Return the [X, Y] coordinate for the center point of the cell that contains the specified text.  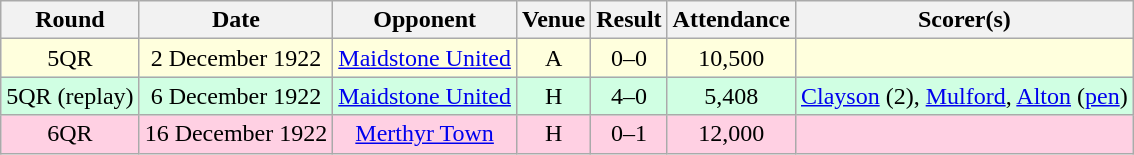
6 December 1922 [236, 96]
Clayson (2), Mulford, Alton (pen) [964, 96]
Result [629, 20]
5QR [70, 58]
16 December 1922 [236, 134]
Attendance [731, 20]
5QR (replay) [70, 96]
Scorer(s) [964, 20]
Opponent [425, 20]
Round [70, 20]
0–1 [629, 134]
Date [236, 20]
0–0 [629, 58]
6QR [70, 134]
Venue [553, 20]
4–0 [629, 96]
2 December 1922 [236, 58]
5,408 [731, 96]
12,000 [731, 134]
Merthyr Town [425, 134]
10,500 [731, 58]
A [553, 58]
